Capture the cell that displays the provided text and extract its [X, Y] central coordinate. 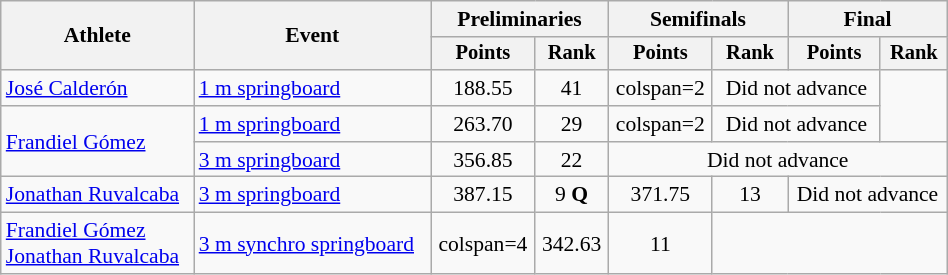
Preliminaries [520, 19]
356.85 [483, 160]
Frandiel GómezJonathan Ruvalcaba [98, 244]
Frandiel Gómez [98, 142]
José Calderón [98, 88]
Jonathan Ruvalcaba [98, 195]
13 [750, 195]
9 Q [572, 195]
Final [868, 19]
342.63 [572, 244]
29 [572, 124]
371.75 [660, 195]
263.70 [483, 124]
188.55 [483, 88]
Event [312, 36]
colspan=4 [483, 244]
3 m synchro springboard [312, 244]
11 [660, 244]
22 [572, 160]
Semifinals [698, 19]
387.15 [483, 195]
41 [572, 88]
Athlete [98, 36]
